Return (X, Y) of the center of cell containing provided text 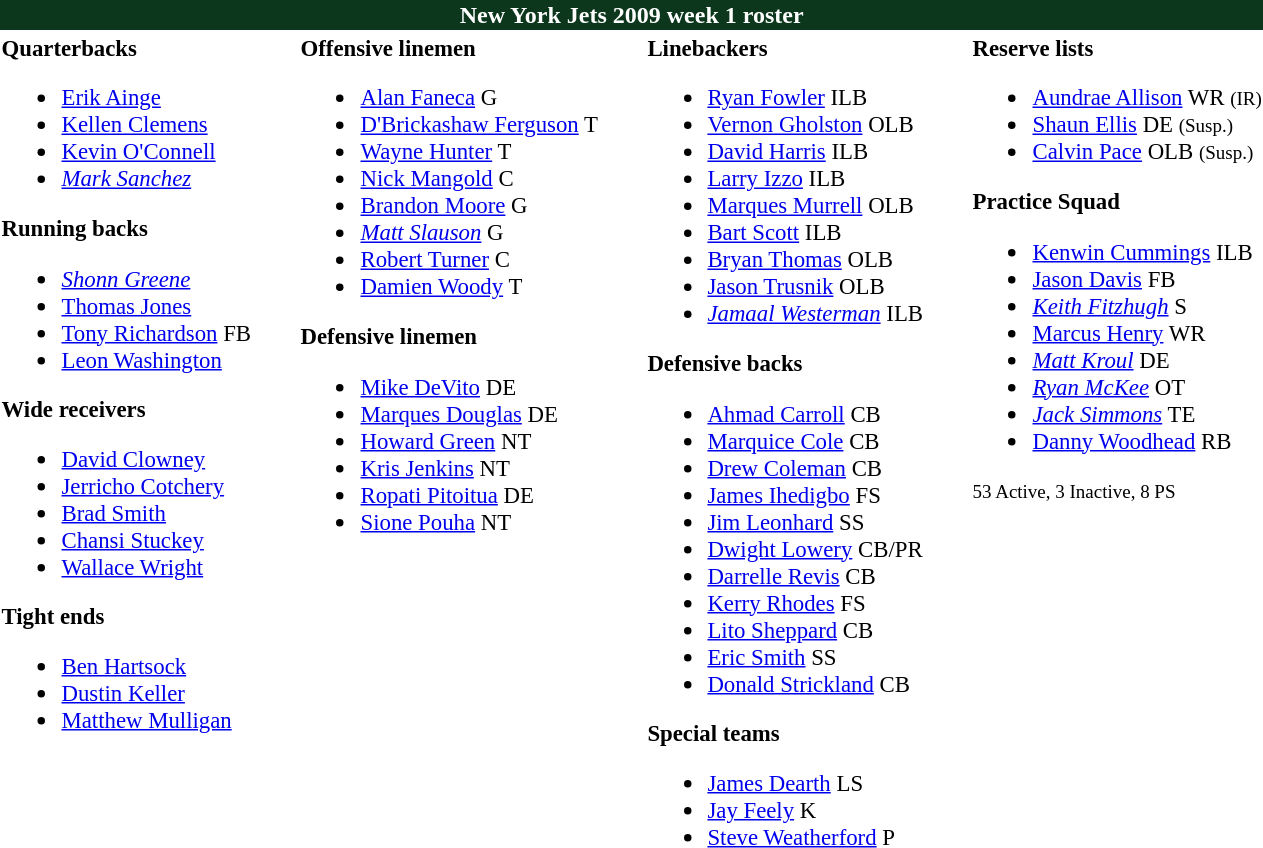
New York Jets 2009 week 1 roster (632, 15)
